Provide the (x, y) coordinate of the cell's center where the given text is located.  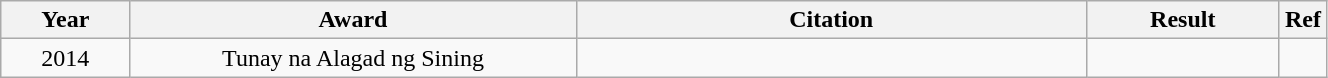
Tunay na Alagad ng Sining (353, 58)
Year (66, 20)
Result (1182, 20)
2014 (66, 58)
Citation (831, 20)
Ref (1302, 20)
Award (353, 20)
